Output the (X, Y) coordinate of the center of the cell containing the given text.  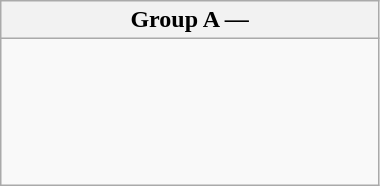
Group A — (190, 20)
